Search for the cell housing the specified text and yield its [x, y] center coordinate. 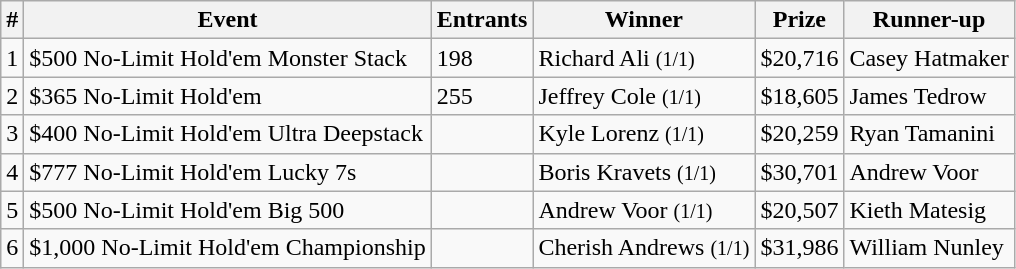
1 [12, 58]
William Nunley [929, 248]
$500 No-Limit Hold'em Monster Stack [228, 58]
$400 No-Limit Hold'em Ultra Deepstack [228, 134]
$18,605 [800, 96]
# [12, 20]
Runner-up [929, 20]
2 [12, 96]
Casey Hatmaker [929, 58]
$777 No-Limit Hold'em Lucky 7s [228, 172]
$365 No-Limit Hold'em [228, 96]
$20,507 [800, 210]
Andrew Voor [929, 172]
James Tedrow [929, 96]
4 [12, 172]
198 [482, 58]
255 [482, 96]
Prize [800, 20]
Winner [644, 20]
6 [12, 248]
Cherish Andrews (1/1) [644, 248]
Richard Ali (1/1) [644, 58]
$1,000 No-Limit Hold'em Championship [228, 248]
Kyle Lorenz (1/1) [644, 134]
$500 No-Limit Hold'em Big 500 [228, 210]
$20,716 [800, 58]
5 [12, 210]
Kieth Matesig [929, 210]
Boris Kravets (1/1) [644, 172]
$20,259 [800, 134]
Ryan Tamanini [929, 134]
Entrants [482, 20]
Event [228, 20]
Andrew Voor (1/1) [644, 210]
$30,701 [800, 172]
3 [12, 134]
Jeffrey Cole (1/1) [644, 96]
$31,986 [800, 248]
